Return the [X, Y] coordinate for the center point of the cell that contains the specified text.  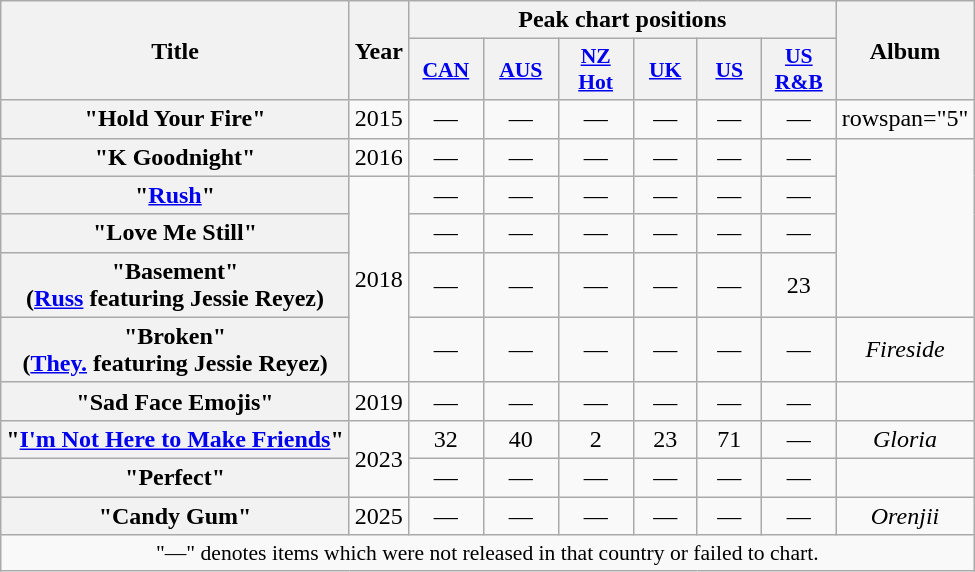
2018 [378, 279]
"Sad Face Emojis" [176, 401]
"Basement"(Russ featuring Jessie Reyez) [176, 284]
"Candy Gum" [176, 515]
NZHot [596, 70]
Title [176, 50]
CAN [446, 70]
UK [665, 70]
2023 [378, 458]
Peak chart positions [622, 20]
40 [520, 439]
32 [446, 439]
AUS [520, 70]
71 [729, 439]
"Love Me Still" [176, 233]
2025 [378, 515]
2019 [378, 401]
2015 [378, 119]
"—" denotes items which were not released in that country or failed to chart. [488, 553]
"K Goodnight" [176, 157]
"Rush" [176, 195]
"I'm Not Here to Make Friends" [176, 439]
"Broken"(They. featuring Jessie Reyez) [176, 350]
"Perfect" [176, 477]
2016 [378, 157]
2 [596, 439]
rowspan="5" [905, 119]
USR&B [798, 70]
"Hold Your Fire" [176, 119]
Year [378, 50]
Gloria [905, 439]
Album [905, 50]
Orenjii [905, 515]
Fireside [905, 350]
US [729, 70]
